Search for the cell housing the specified text and yield its (X, Y) center coordinate. 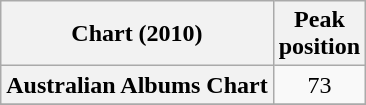
73 (319, 85)
Australian Albums Chart (137, 85)
Peakposition (319, 34)
Chart (2010) (137, 34)
